Extract the (X, Y) coordinate from the center of the cell holding the provided text.  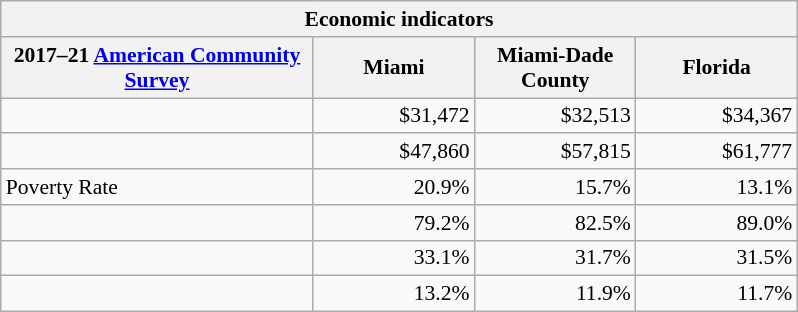
31.5% (716, 258)
$31,472 (394, 116)
Miami (394, 68)
89.0% (716, 223)
$47,860 (394, 152)
20.9% (394, 187)
$57,815 (556, 152)
2017–21 American Community Survey (158, 68)
$34,367 (716, 116)
31.7% (556, 258)
13.1% (716, 187)
$32,513 (556, 116)
Florida (716, 68)
Miami-Dade County (556, 68)
79.2% (394, 223)
Poverty Rate (158, 187)
11.9% (556, 294)
33.1% (394, 258)
Economic indicators (399, 19)
13.2% (394, 294)
15.7% (556, 187)
82.5% (556, 223)
11.7% (716, 294)
$61,777 (716, 152)
